Scan for the cell matching the given text and deliver its [x, y] coordinate at center. 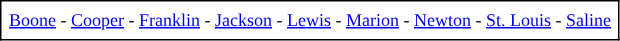
Boone - Cooper - Franklin - Jackson - Lewis - Marion - Newton - St. Louis - Saline [310, 20]
